Find where the given text appears and provide that cell's center as (x, y) coordinate. 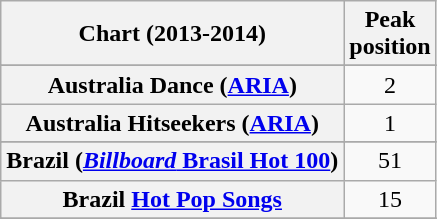
Peakposition (390, 34)
Brazil (Billboard Brasil Hot 100) (172, 161)
51 (390, 161)
Australia Hitseekers (ARIA) (172, 123)
2 (390, 85)
15 (390, 199)
Chart (2013-2014) (172, 34)
Brazil Hot Pop Songs (172, 199)
Australia Dance (ARIA) (172, 85)
1 (390, 123)
